Identify which cell holds the provided text, then report its (x, y) central coordinate. 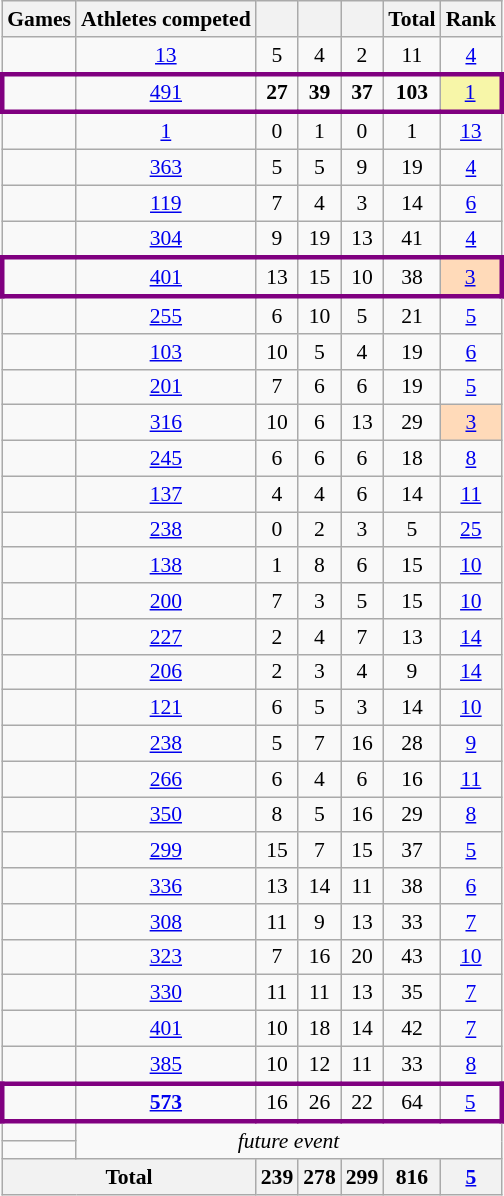
304 (166, 240)
138 (166, 566)
future event (288, 1140)
35 (412, 993)
266 (166, 779)
39 (320, 94)
573 (166, 1102)
Athletes competed (166, 19)
227 (166, 637)
245 (166, 459)
363 (166, 168)
491 (166, 94)
43 (412, 957)
239 (278, 1177)
206 (166, 672)
200 (166, 601)
25 (472, 530)
Games (39, 19)
12 (320, 1064)
64 (412, 1102)
336 (166, 886)
816 (412, 1177)
22 (362, 1102)
201 (166, 387)
316 (166, 423)
21 (412, 316)
323 (166, 957)
350 (166, 815)
Rank (472, 19)
330 (166, 993)
137 (166, 494)
278 (320, 1177)
41 (412, 240)
28 (412, 744)
42 (412, 1029)
121 (166, 708)
26 (320, 1102)
308 (166, 922)
255 (166, 316)
27 (278, 94)
385 (166, 1064)
20 (362, 957)
119 (166, 203)
